Output the (X, Y) coordinate of the center of the cell containing the given text.  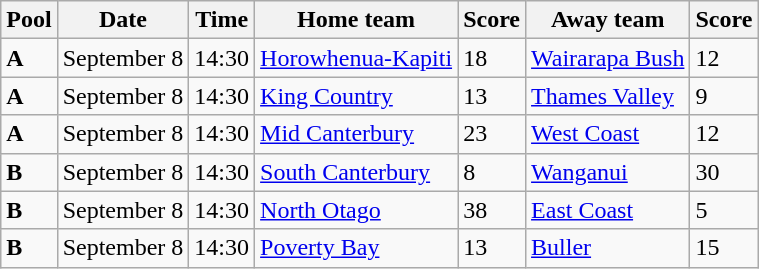
38 (492, 210)
18 (492, 58)
Home team (356, 20)
5 (724, 210)
Horowhenua-Kapiti (356, 58)
South Canterbury (356, 172)
Time (222, 20)
Wairarapa Bush (608, 58)
9 (724, 96)
30 (724, 172)
West Coast (608, 134)
King Country (356, 96)
8 (492, 172)
Away team (608, 20)
Thames Valley (608, 96)
23 (492, 134)
Wanganui (608, 172)
15 (724, 248)
Pool (29, 20)
Date (123, 20)
East Coast (608, 210)
Mid Canterbury (356, 134)
North Otago (356, 210)
Buller (608, 248)
Poverty Bay (356, 248)
